Return the (X, Y) coordinate for the center point of the cell that contains the specified text.  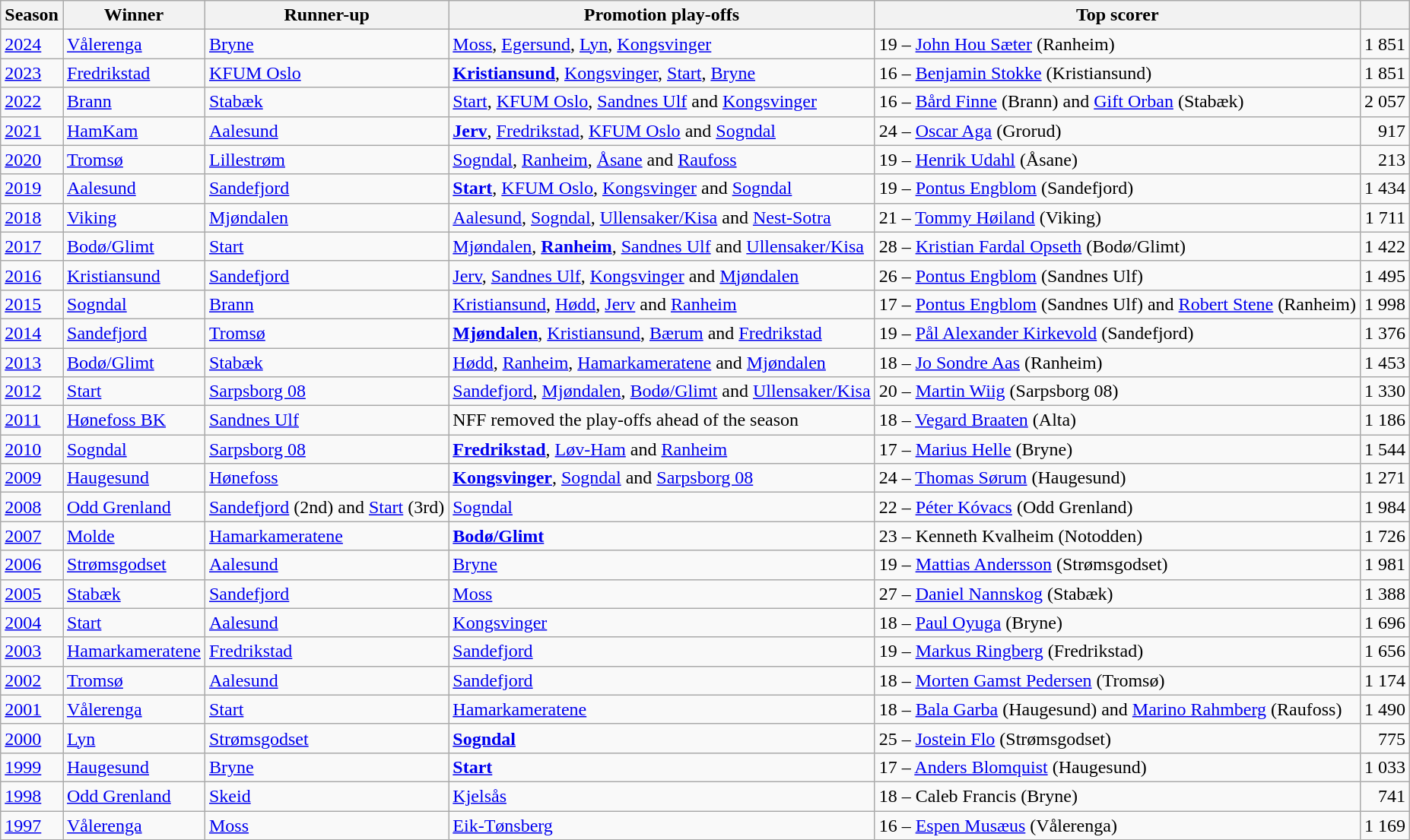
2003 (32, 651)
2024 (32, 44)
HamKam (134, 131)
Kongsvinger (662, 623)
2016 (32, 275)
24 – Oscar Aga (Grorud) (1117, 131)
213 (1384, 160)
917 (1384, 131)
Skeid (326, 796)
1 544 (1384, 449)
Lyn (134, 738)
Kristiansund, Kongsvinger, Start, Bryne (662, 73)
18 – Vegard Braaten (Alta) (1117, 420)
Start, KFUM Oslo, Kongsvinger and Sogndal (662, 189)
Runner-up (326, 15)
18 – Caleb Francis (Bryne) (1117, 796)
19 – Pål Alexander Kirkevold (Sandefjord) (1117, 333)
2015 (32, 304)
24 – Thomas Sørum (Haugesund) (1117, 478)
1 033 (1384, 767)
2021 (32, 131)
16 – Bård Finne (Brann) and Gift Orban (Stabæk) (1117, 102)
1 495 (1384, 275)
Sandnes Ulf (326, 420)
25 – Jostein Flo (Strømsgodset) (1117, 738)
Viking (134, 217)
741 (1384, 796)
Promotion play-offs (662, 15)
Sogndal, Ranheim, Åsane and Raufoss (662, 160)
1 174 (1384, 680)
17 – Anders Blomquist (Haugesund) (1117, 767)
Aalesund, Sogndal, Ullensaker/Kisa and Nest-Sotra (662, 217)
18 – Jo Sondre Aas (Ranheim) (1117, 363)
Kongsvinger, Sogndal and Sarpsborg 08 (662, 478)
Eik-Tønsberg (662, 825)
18 – Morten Gamst Pedersen (Tromsø) (1117, 680)
Kristiansund (134, 275)
1 271 (1384, 478)
1 453 (1384, 363)
20 – Martin Wiig (Sarpsborg 08) (1117, 391)
1 434 (1384, 189)
Kjelsås (662, 796)
2 057 (1384, 102)
Hødd, Ranheim, Hamarkameratene and Mjøndalen (662, 363)
Lillestrøm (326, 160)
Sandefjord, Mjøndalen, Bodø/Glimt and Ullensaker/Kisa (662, 391)
2020 (32, 160)
NFF removed the play-offs ahead of the season (662, 420)
1 376 (1384, 333)
21 – Tommy Høiland (Viking) (1117, 217)
Sandefjord (2nd) and Start (3rd) (326, 507)
Molde (134, 536)
16 – Espen Musæus (Vålerenga) (1117, 825)
1 726 (1384, 536)
17 – Marius Helle (Bryne) (1117, 449)
Top scorer (1117, 15)
26 – Pontus Engblom (Sandnes Ulf) (1117, 275)
2022 (32, 102)
Season (32, 15)
1 186 (1384, 420)
2005 (32, 594)
19 – Henrik Udahl (Åsane) (1117, 160)
2013 (32, 363)
1999 (32, 767)
19 – Pontus Engblom (Sandefjord) (1117, 189)
2002 (32, 680)
1 169 (1384, 825)
2004 (32, 623)
19 – Markus Ringberg (Fredrikstad) (1117, 651)
2023 (32, 73)
Winner (134, 15)
16 – Benjamin Stokke (Kristiansund) (1117, 73)
28 – Kristian Fardal Opseth (Bodø/Glimt) (1117, 246)
2009 (32, 478)
775 (1384, 738)
2006 (32, 565)
2017 (32, 246)
1 696 (1384, 623)
2000 (32, 738)
Jerv, Sandnes Ulf, Kongsvinger and Mjøndalen (662, 275)
2010 (32, 449)
2014 (32, 333)
1 981 (1384, 565)
19 – John Hou Sæter (Ranheim) (1117, 44)
2012 (32, 391)
2011 (32, 420)
1 711 (1384, 217)
Jerv, Fredrikstad, KFUM Oslo and Sogndal (662, 131)
1998 (32, 796)
1 998 (1384, 304)
27 – Daniel Nannskog (Stabæk) (1117, 594)
19 – Mattias Andersson (Strømsgodset) (1117, 565)
Moss, Egersund, Lyn, Kongsvinger (662, 44)
Mjøndalen (326, 217)
2001 (32, 709)
1 984 (1384, 507)
Mjøndalen, Kristiansund, Bærum and Fredrikstad (662, 333)
18 – Paul Oyuga (Bryne) (1117, 623)
Fredrikstad, Løv-Ham and Ranheim (662, 449)
2008 (32, 507)
Mjøndalen, Ranheim, Sandnes Ulf and Ullensaker/Kisa (662, 246)
1997 (32, 825)
2018 (32, 217)
18 – Bala Garba (Haugesund) and Marino Rahmberg (Raufoss) (1117, 709)
Start, KFUM Oslo, Sandnes Ulf and Kongsvinger (662, 102)
1 422 (1384, 246)
22 – Péter Kóvacs (Odd Grenland) (1117, 507)
17 – Pontus Engblom (Sandnes Ulf) and Robert Stene (Ranheim) (1117, 304)
1 388 (1384, 594)
1 330 (1384, 391)
1 656 (1384, 651)
1 490 (1384, 709)
2019 (32, 189)
2007 (32, 536)
Kristiansund, Hødd, Jerv and Ranheim (662, 304)
KFUM Oslo (326, 73)
Hønefoss BK (134, 420)
Hønefoss (326, 478)
23 – Kenneth Kvalheim (Notodden) (1117, 536)
